Return (X, Y) of the center of cell containing provided text 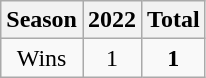
2022 (112, 20)
Season (42, 20)
Wins (42, 58)
Total (174, 20)
